Identify which cell holds the provided text, then report its [X, Y] central coordinate. 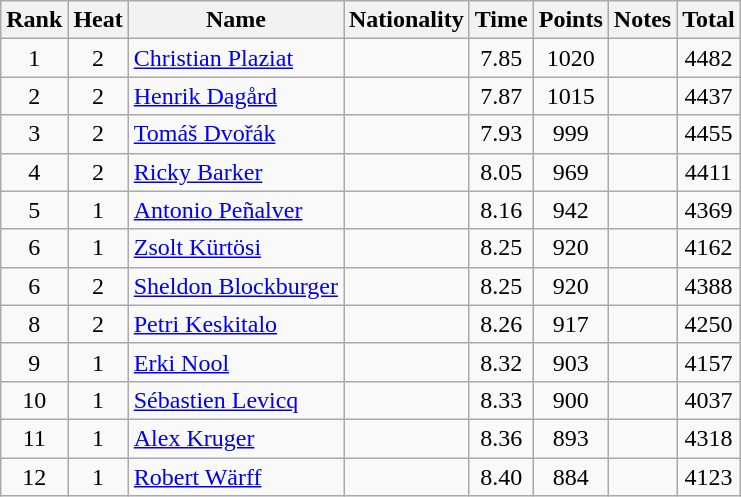
Zsolt Kürtösi [236, 248]
8.26 [501, 324]
12 [34, 477]
11 [34, 438]
4123 [709, 477]
1020 [570, 58]
Name [236, 20]
Sheldon Blockburger [236, 286]
Heat [98, 20]
7.93 [501, 134]
8.05 [501, 172]
8 [34, 324]
903 [570, 362]
Petri Keskitalo [236, 324]
999 [570, 134]
4482 [709, 58]
1015 [570, 96]
8.16 [501, 210]
Antonio Peñalver [236, 210]
4455 [709, 134]
Nationality [407, 20]
4388 [709, 286]
Sébastien Levicq [236, 400]
Robert Wärff [236, 477]
Erki Nool [236, 362]
917 [570, 324]
4162 [709, 248]
7.85 [501, 58]
4037 [709, 400]
969 [570, 172]
Tomáš Dvořák [236, 134]
4437 [709, 96]
Alex Kruger [236, 438]
4157 [709, 362]
Time [501, 20]
10 [34, 400]
4318 [709, 438]
8.36 [501, 438]
8.40 [501, 477]
893 [570, 438]
Rank [34, 20]
Christian Plaziat [236, 58]
Points [570, 20]
884 [570, 477]
3 [34, 134]
Henrik Dagård [236, 96]
4369 [709, 210]
9 [34, 362]
Notes [642, 20]
900 [570, 400]
942 [570, 210]
8.32 [501, 362]
7.87 [501, 96]
4250 [709, 324]
4 [34, 172]
Total [709, 20]
8.33 [501, 400]
4411 [709, 172]
Ricky Barker [236, 172]
5 [34, 210]
